Determine the (x, y) coordinate at the center of the cell enclosing the given text.  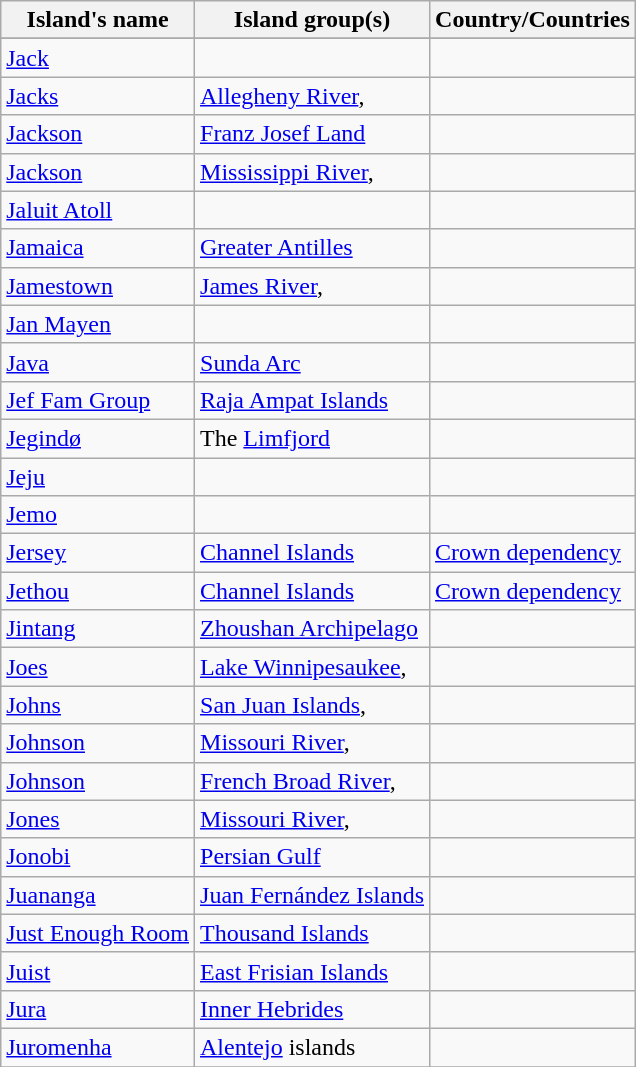
Jeju (98, 477)
Allegheny River, (312, 96)
The Limfjord (312, 438)
Jones (98, 819)
Raja Ampat Islands (312, 400)
Jura (98, 1009)
Zhoushan Archipelago (312, 629)
East Frisian Islands (312, 971)
Alentejo islands (312, 1047)
Just Enough Room (98, 933)
Jemo (98, 515)
Country/Countries (533, 20)
Greater Antilles (312, 248)
Jegindø (98, 438)
Sunda Arc (312, 362)
Jintang (98, 629)
Jonobi (98, 857)
Jethou (98, 591)
Island group(s) (312, 20)
Jamestown (98, 286)
Inner Hebrides (312, 1009)
James River, (312, 286)
Juananga (98, 895)
Johns (98, 705)
Juist (98, 971)
French Broad River, (312, 781)
Jan Mayen (98, 324)
Jersey (98, 553)
San Juan Islands, (312, 705)
Persian Gulf (312, 857)
Island's name (98, 20)
Jamaica (98, 248)
Jef Fam Group (98, 400)
Juan Fernández Islands (312, 895)
Jacks (98, 96)
Jack (98, 58)
Java (98, 362)
Thousand Islands (312, 933)
Lake Winnipesaukee, (312, 667)
Mississippi River, (312, 172)
Joes (98, 667)
Jaluit Atoll (98, 210)
Juromenha (98, 1047)
Franz Josef Land (312, 134)
